Output the (X, Y) coordinate of the center of the cell containing the given text.  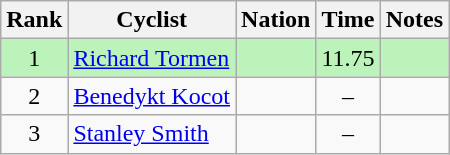
Nation (276, 20)
Benedykt Kocot (152, 96)
Rank (34, 20)
3 (34, 134)
11.75 (348, 58)
Richard Tormen (152, 58)
2 (34, 96)
Time (348, 20)
Notes (414, 20)
Stanley Smith (152, 134)
Cyclist (152, 20)
1 (34, 58)
